Search for the cell housing the specified text and yield its (X, Y) center coordinate. 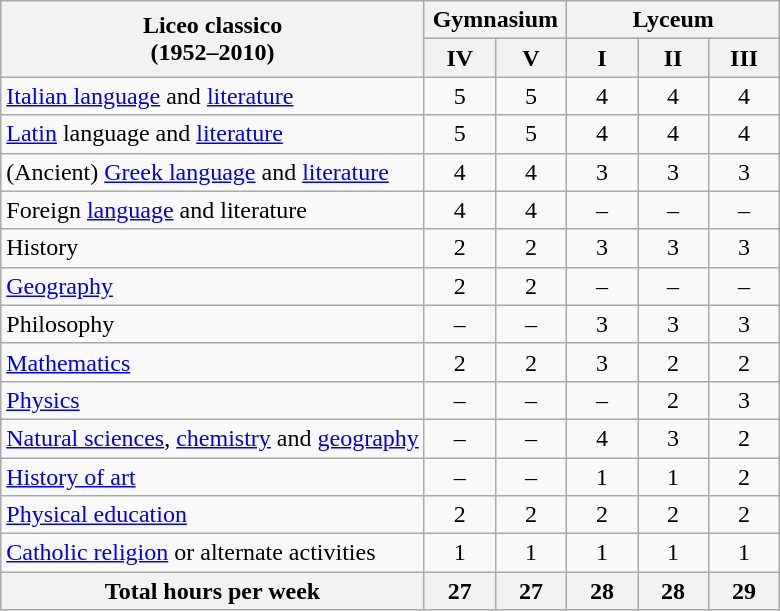
Latin language and literature (213, 134)
IV (460, 58)
Liceo classico(1952–2010) (213, 39)
29 (744, 591)
V (530, 58)
Physical education (213, 515)
Gymnasium (495, 20)
Foreign language and literature (213, 210)
Catholic religion or alternate activities (213, 553)
History of art (213, 477)
History (213, 248)
Italian language and literature (213, 96)
Mathematics (213, 362)
III (744, 58)
Physics (213, 400)
I (602, 58)
II (674, 58)
Natural sciences, chemistry and geography (213, 438)
Lyceum (672, 20)
Philosophy (213, 324)
Geography (213, 286)
(Ancient) Greek language and literature (213, 172)
Total hours per week (213, 591)
